Provide the [x, y] coordinate of the cell's center where the given text is located.  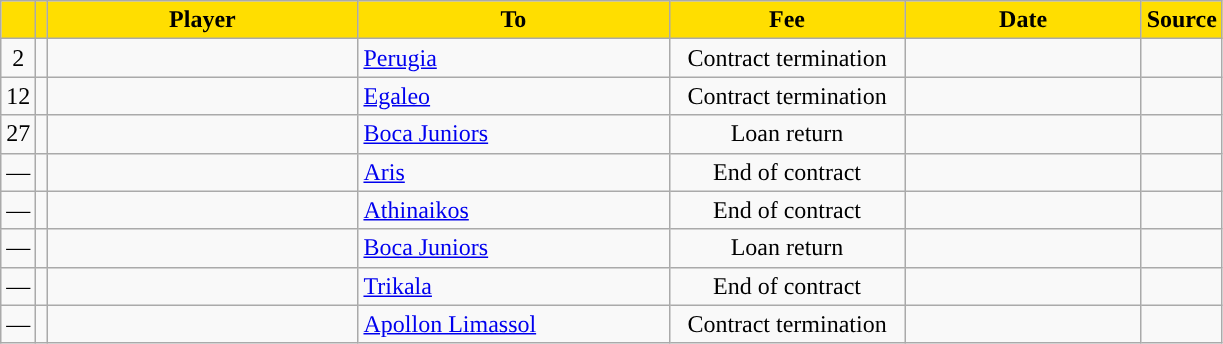
Apollon Limassol [514, 324]
Perugia [514, 58]
Fee [787, 20]
Egaleo [514, 96]
Athinaikos [514, 210]
Player [202, 20]
27 [18, 134]
12 [18, 96]
Source [1182, 20]
Aris [514, 172]
To [514, 20]
Trikala [514, 286]
Date [1023, 20]
2 [18, 58]
